Find where the given text appears and provide that cell's center as [x, y] coordinate. 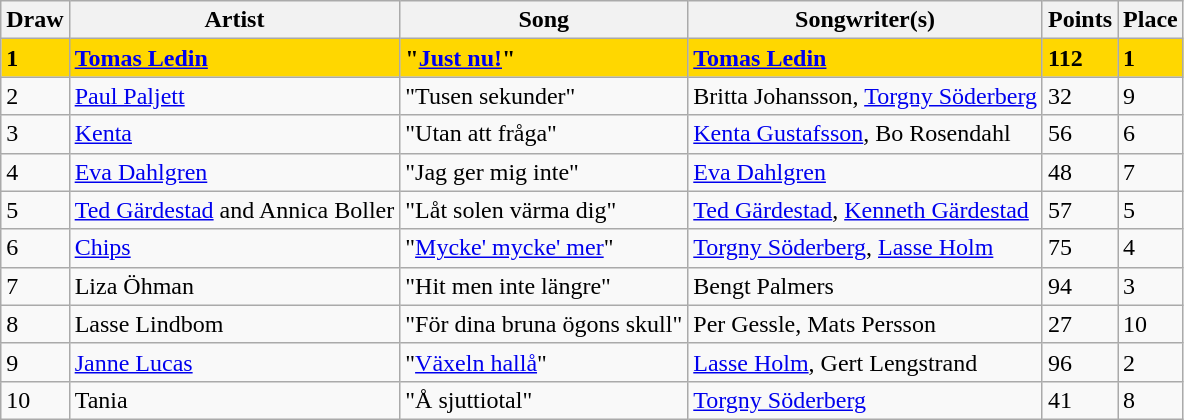
Liza Öhman [234, 286]
Draw [35, 20]
"För dina bruna ögons skull" [544, 324]
"Just nu!" [544, 58]
"Låt solen värma dig" [544, 210]
56 [1080, 134]
27 [1080, 324]
"Tusen sekunder" [544, 96]
Kenta [234, 134]
Bengt Palmers [866, 286]
96 [1080, 362]
Place [1151, 20]
Janne Lucas [234, 362]
94 [1080, 286]
112 [1080, 58]
Points [1080, 20]
Lasse Holm, Gert Lengstrand [866, 362]
"Utan att fråga" [544, 134]
Artist [234, 20]
Lasse Lindbom [234, 324]
Ted Gärdestad and Annica Boller [234, 210]
Tania [234, 400]
"Mycke' mycke' mer" [544, 248]
57 [1080, 210]
"Växeln hallå" [544, 362]
75 [1080, 248]
"Hit men inte längre" [544, 286]
Songwriter(s) [866, 20]
41 [1080, 400]
Torgny Söderberg, Lasse Holm [866, 248]
Song [544, 20]
Torgny Söderberg [866, 400]
Chips [234, 248]
32 [1080, 96]
Ted Gärdestad, Kenneth Gärdestad [866, 210]
Kenta Gustafsson, Bo Rosendahl [866, 134]
Paul Paljett [234, 96]
"Jag ger mig inte" [544, 172]
48 [1080, 172]
Britta Johansson, Torgny Söderberg [866, 96]
Per Gessle, Mats Persson [866, 324]
"Å sjuttiotal" [544, 400]
